Search for the cell housing the specified text and yield its [x, y] center coordinate. 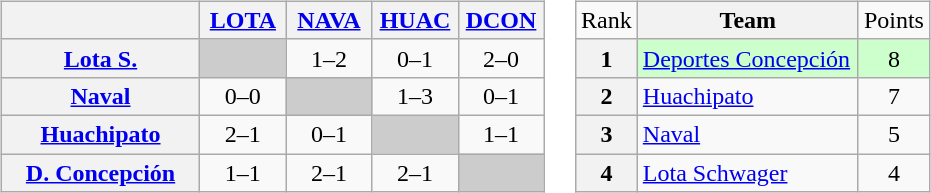
Team [748, 20]
Deportes Concepción [748, 58]
LOTA [243, 20]
NAVA [329, 20]
Lota Schwager [748, 173]
Points [894, 20]
D. Concepción [100, 173]
5 [894, 134]
1–3 [415, 96]
Lota S. [100, 58]
7 [894, 96]
2–0 [501, 58]
1 [607, 58]
HUAC [415, 20]
3 [607, 134]
0–0 [243, 96]
1–2 [329, 58]
DCON [501, 20]
8 [894, 58]
Rank [607, 20]
2 [607, 96]
